Extract the [x, y] coordinate from the center of the cell holding the provided text.  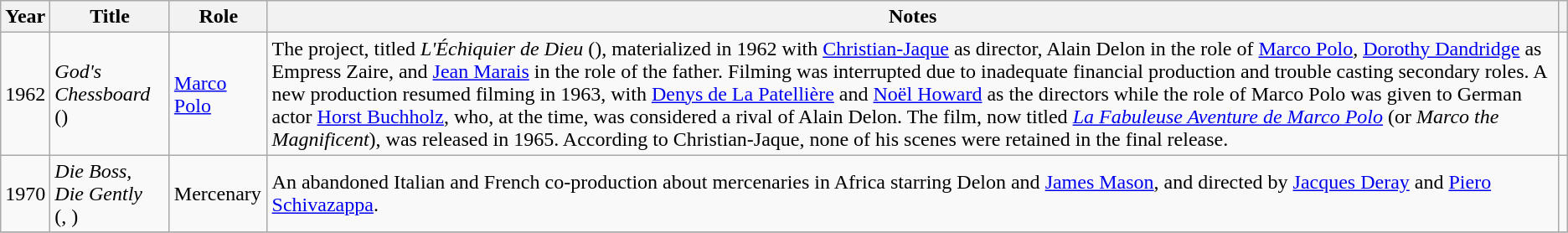
1970 [25, 194]
Die Boss, Die Gently(, ) [111, 194]
Year [25, 17]
Notes [913, 17]
Marco Polo [218, 94]
God's Chessboard() [111, 94]
Mercenary [218, 194]
Title [111, 17]
Role [218, 17]
1962 [25, 94]
